Provide the [x, y] coordinate of the cell's center where the given text is located.  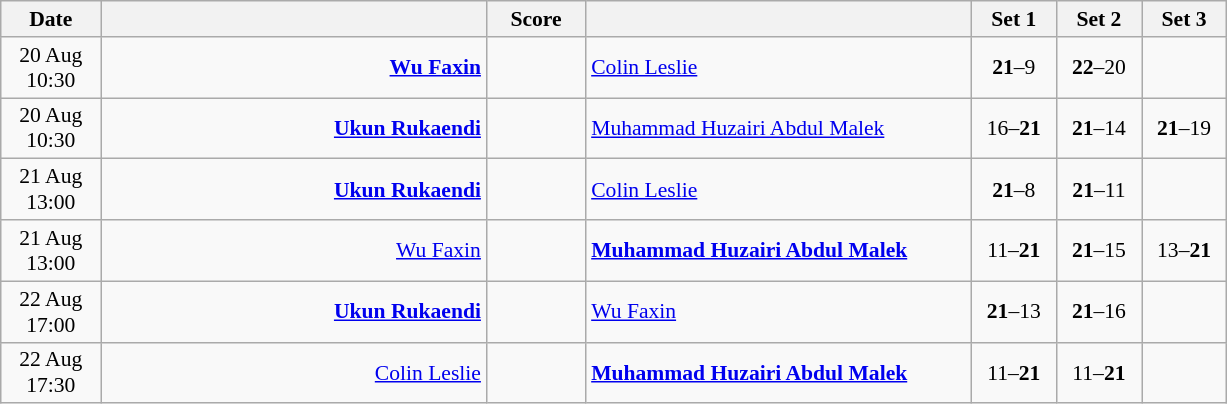
Date [51, 19]
21–9 [1014, 68]
21–11 [1098, 190]
Score [536, 19]
21–13 [1014, 312]
22 Aug17:00 [51, 312]
21–19 [1184, 128]
21–15 [1098, 250]
22 Aug17:30 [51, 372]
21–14 [1098, 128]
Set 3 [1184, 19]
16–21 [1014, 128]
22–20 [1098, 68]
21–16 [1098, 312]
21–8 [1014, 190]
Set 2 [1098, 19]
13–21 [1184, 250]
Set 1 [1014, 19]
